Search for the cell housing the specified text and yield its [X, Y] center coordinate. 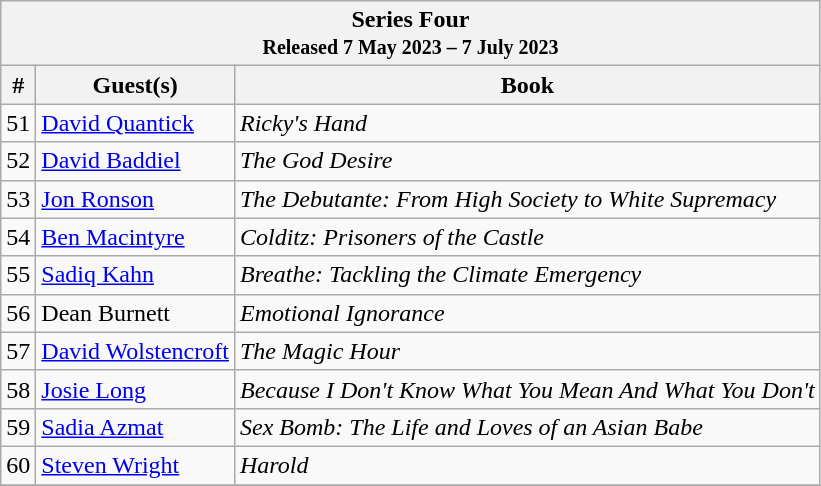
59 [18, 427]
53 [18, 199]
Josie Long [136, 389]
51 [18, 123]
Colditz: Prisoners of the Castle [527, 237]
Breathe: Tackling the Climate Emergency [527, 275]
52 [18, 161]
Jon Ronson [136, 199]
Book [527, 85]
Ben Macintyre [136, 237]
Ricky's Hand [527, 123]
David Quantick [136, 123]
The Debutante: From High Society to White Supremacy [527, 199]
60 [18, 465]
# [18, 85]
57 [18, 351]
58 [18, 389]
Steven Wright [136, 465]
David Baddiel [136, 161]
Series FourReleased 7 May 2023 – 7 July 2023 [410, 34]
Emotional Ignorance [527, 313]
55 [18, 275]
Sadiq Kahn [136, 275]
54 [18, 237]
Harold [527, 465]
Sex Bomb: The Life and Loves of an Asian Babe [527, 427]
56 [18, 313]
Guest(s) [136, 85]
Because I Don't Know What You Mean And What You Don't [527, 389]
The God Desire [527, 161]
Dean Burnett [136, 313]
Sadia Azmat [136, 427]
The Magic Hour [527, 351]
David Wolstencroft [136, 351]
